Provide the [x, y] coordinate of the cell's center where the given text is located.  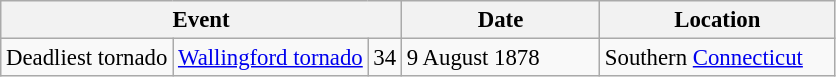
Date [500, 20]
Location [718, 20]
Event [202, 20]
9 August 1878 [500, 58]
34 [384, 58]
Southern Connecticut [718, 58]
Wallingford tornado [270, 58]
Deadliest tornado [87, 58]
